Pinpoint the cell where the given text exists, returning its (X, Y) midpoint coordinate. 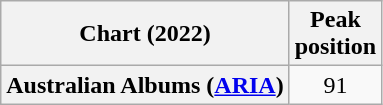
Chart (2022) (145, 34)
Peakposition (335, 34)
Australian Albums (ARIA) (145, 85)
91 (335, 85)
